Capture the cell that displays the provided text and extract its (x, y) central coordinate. 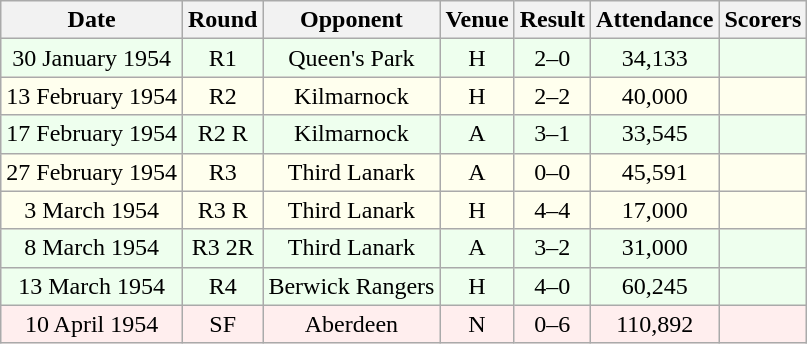
Date (92, 20)
60,245 (655, 286)
40,000 (655, 96)
10 April 1954 (92, 324)
4–0 (552, 286)
Venue (477, 20)
45,591 (655, 172)
0–0 (552, 172)
Attendance (655, 20)
3 March 1954 (92, 210)
R4 (222, 286)
110,892 (655, 324)
R1 (222, 58)
Round (222, 20)
R3 (222, 172)
31,000 (655, 248)
34,133 (655, 58)
R2 R (222, 134)
2–2 (552, 96)
R3 R (222, 210)
N (477, 324)
Queen's Park (352, 58)
0–6 (552, 324)
SF (222, 324)
R3 2R (222, 248)
4–4 (552, 210)
33,545 (655, 134)
Aberdeen (352, 324)
R2 (222, 96)
13 February 1954 (92, 96)
Berwick Rangers (352, 286)
13 March 1954 (92, 286)
3–2 (552, 248)
17 February 1954 (92, 134)
8 March 1954 (92, 248)
27 February 1954 (92, 172)
Opponent (352, 20)
17,000 (655, 210)
2–0 (552, 58)
3–1 (552, 134)
Scorers (763, 20)
Result (552, 20)
30 January 1954 (92, 58)
